Locate the cell with the specified text and output its (x, y) center coordinate. 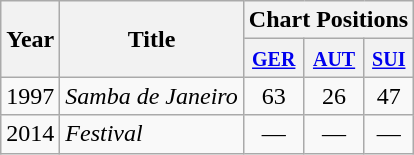
Chart Positions (328, 20)
1997 (30, 96)
SUI (389, 58)
GER (274, 58)
Samba de Janeiro (152, 96)
63 (274, 96)
Year (30, 39)
2014 (30, 134)
Title (152, 39)
47 (389, 96)
Festival (152, 134)
AUT (334, 58)
26 (334, 96)
